Find where the given text appears and provide that cell's center as (X, Y) coordinate. 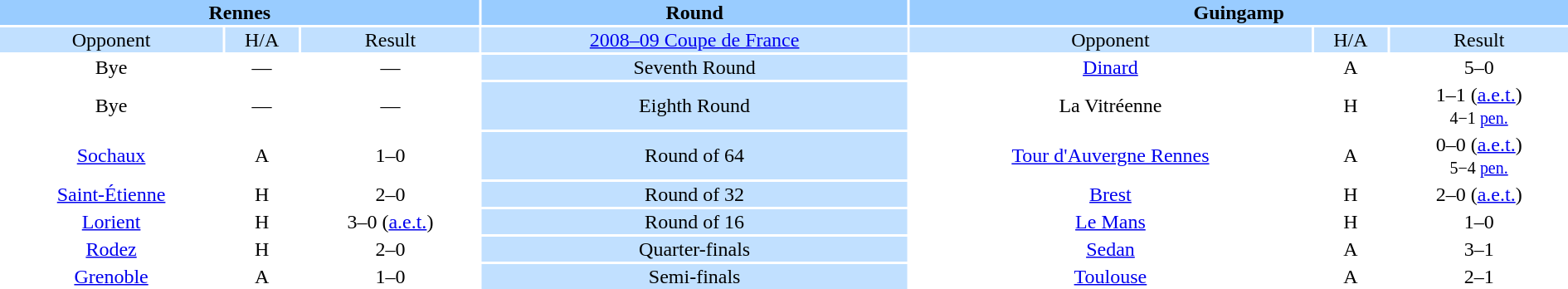
Tour d'Auvergne Rennes (1111, 156)
2–1 (1478, 277)
Round of 64 (695, 156)
Seventh Round (695, 67)
Round of 16 (695, 222)
2008–09 Coupe de France (695, 40)
Brest (1111, 194)
Saint-Étienne (111, 194)
Rennes (240, 12)
Dinard (1111, 67)
5–0 (1478, 67)
Guingamp (1239, 12)
Toulouse (1111, 277)
Sochaux (111, 156)
Round (695, 12)
1–1 (a.e.t.) 4−1 pen. (1478, 106)
Quarter-finals (695, 249)
Rodez (111, 249)
Semi-finals (695, 277)
La Vitréenne (1111, 106)
3–1 (1478, 249)
3–0 (a.e.t.) (390, 222)
Le Mans (1111, 222)
Lorient (111, 222)
Sedan (1111, 249)
0–0 (a.e.t.) 5−4 pen. (1478, 156)
Round of 32 (695, 194)
Eighth Round (695, 106)
Grenoble (111, 277)
2–0 (a.e.t.) (1478, 194)
